Search for the cell housing the specified text and yield its (x, y) center coordinate. 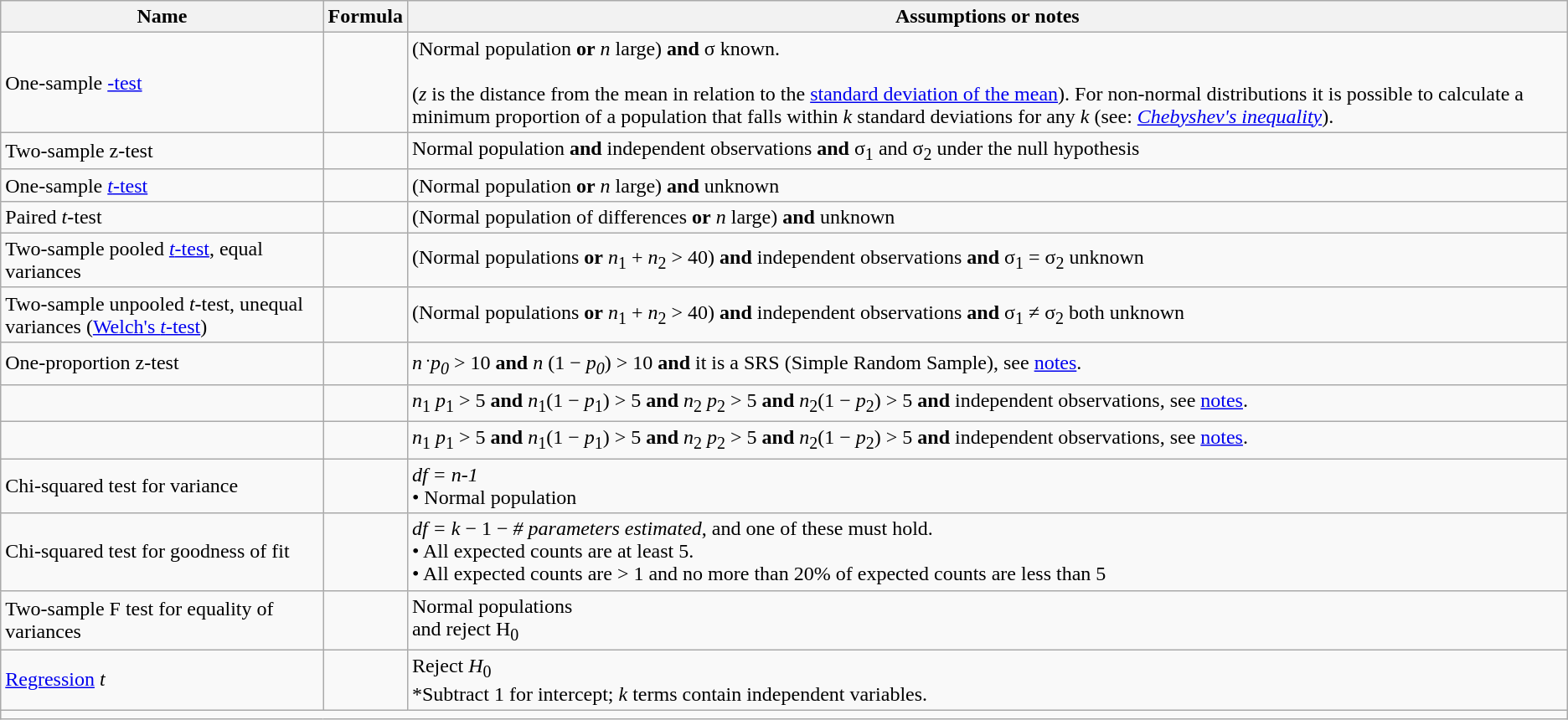
n .p0 > 10 and n (1 − p0) > 10 and it is a SRS (Simple Random Sample), see notes. (987, 363)
Two-sample F test for equality of variances (162, 620)
Assumptions or notes (987, 17)
One-proportion z-test (162, 363)
Two-sample pooled t-test, equal variances (162, 260)
One-sample -test (162, 82)
Two-sample unpooled t-test, unequal variances (Welch's t-test) (162, 315)
Normal populations and reject H0 (987, 620)
df = n-1• Normal population (987, 486)
Reject H0*Subtract 1 for intercept; k terms contain independent variables. (987, 680)
Name (162, 17)
(Normal populations or n1 + n2 > 40) and independent observations and σ1 ≠ σ2 both unknown (987, 315)
(Normal population or n large) and unknown (987, 185)
(Normal populations or n1 + n2 > 40) and independent observations and σ1 = σ2 unknown (987, 260)
Normal population and independent observations and σ1 and σ2 under the null hypothesis (987, 151)
Regression t (162, 680)
Chi-squared test for variance (162, 486)
Formula (365, 17)
Paired t-test (162, 217)
Two-sample z-test (162, 151)
Chi-squared test for goodness of fit (162, 552)
One-sample t-test (162, 185)
(Normal population of differences or n large) and unknown (987, 217)
